Locate the cell with the specified text and output its (X, Y) center coordinate. 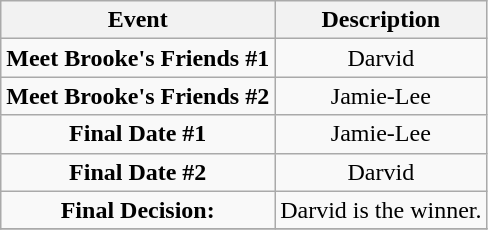
Description (381, 20)
Darvid is the winner. (381, 210)
Meet Brooke's Friends #1 (138, 58)
Meet Brooke's Friends #2 (138, 96)
Final Date #2 (138, 172)
Final Date #1 (138, 134)
Final Decision: (138, 210)
Event (138, 20)
